Return (X, Y) of the center of cell containing provided text 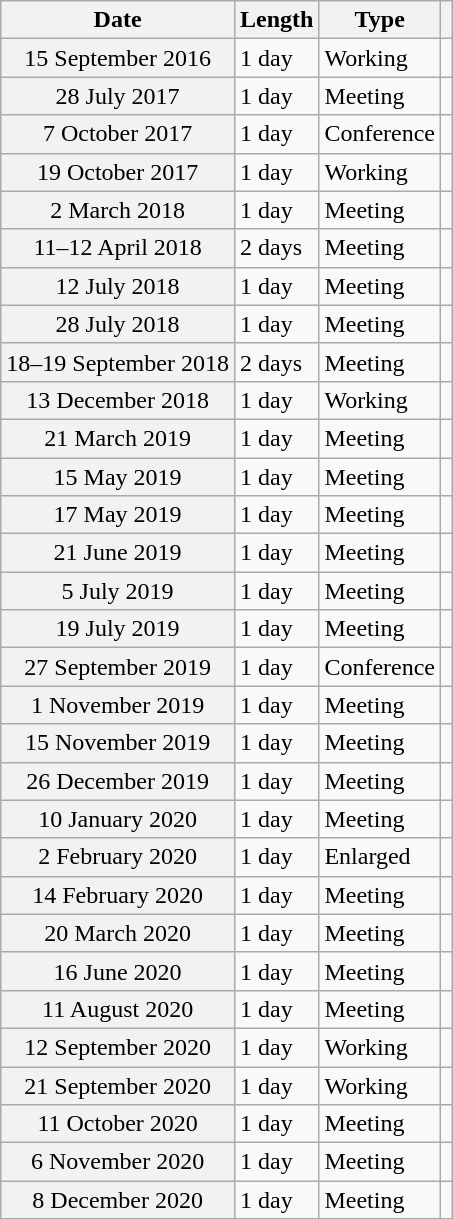
2 March 2018 (118, 210)
28 July 2017 (118, 96)
21 September 2020 (118, 1085)
11–12 April 2018 (118, 248)
11 August 2020 (118, 1009)
15 November 2019 (118, 743)
19 October 2017 (118, 172)
19 July 2019 (118, 629)
10 January 2020 (118, 819)
Enlarged (380, 857)
Length (276, 20)
12 July 2018 (118, 286)
20 March 2020 (118, 933)
6 November 2020 (118, 1162)
18–19 September 2018 (118, 362)
11 October 2020 (118, 1124)
15 September 2016 (118, 58)
26 December 2019 (118, 781)
16 June 2020 (118, 971)
2 February 2020 (118, 857)
27 September 2019 (118, 667)
12 September 2020 (118, 1047)
13 December 2018 (118, 400)
15 May 2019 (118, 477)
8 December 2020 (118, 1200)
14 February 2020 (118, 895)
17 May 2019 (118, 515)
Date (118, 20)
5 July 2019 (118, 591)
Type (380, 20)
21 March 2019 (118, 438)
7 October 2017 (118, 134)
1 November 2019 (118, 705)
28 July 2018 (118, 324)
21 June 2019 (118, 553)
